Provide the (x, y) coordinate of the cell's center where the given text is located.  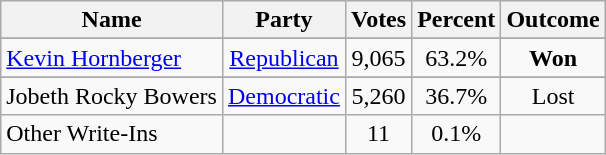
Other Write-Ins (112, 134)
Democratic (284, 96)
63.2% (456, 58)
Party (284, 20)
Name (112, 20)
Votes (378, 20)
36.7% (456, 96)
Jobeth Rocky Bowers (112, 96)
9,065 (378, 58)
5,260 (378, 96)
Kevin Hornberger (112, 58)
Outcome (553, 20)
11 (378, 134)
Republican (284, 58)
Percent (456, 20)
Won (553, 58)
Lost (553, 96)
0.1% (456, 134)
